Find where the given text appears and provide that cell's center as [x, y] coordinate. 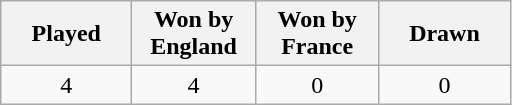
Drawn [444, 34]
Played [66, 34]
Won byEngland [194, 34]
Won byFrance [317, 34]
